Determine the [x, y] coordinate at the center of the cell enclosing the given text.  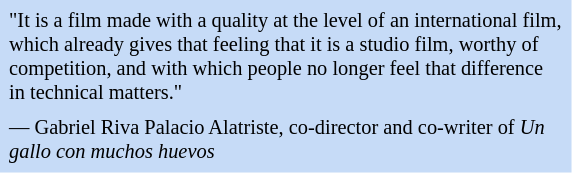
— Gabriel Riva Palacio Alatriste, co-director and co-writer of Un gallo con muchos huevos [286, 140]
